Return [X, Y] of the center of cell containing provided text 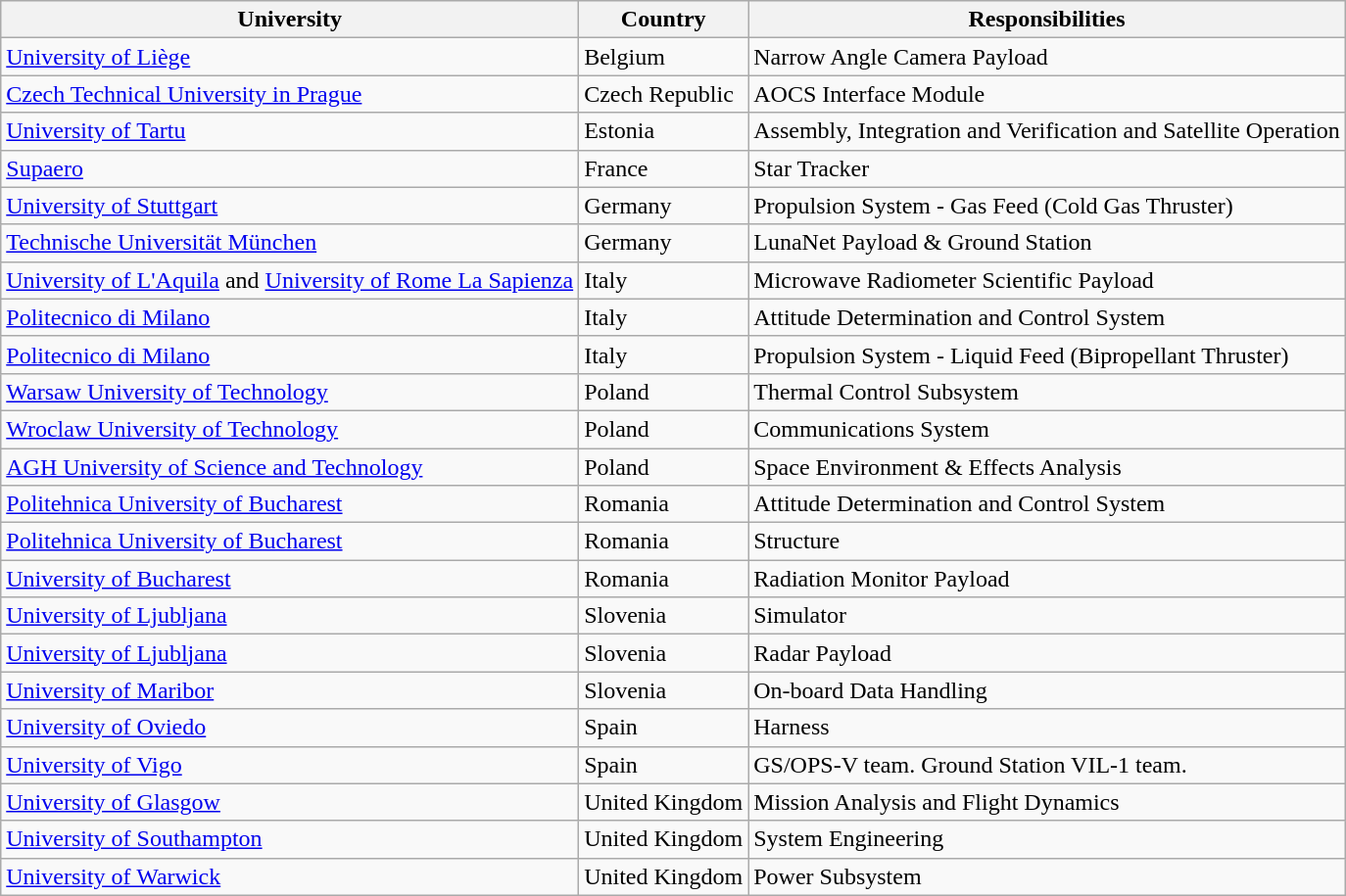
Narrow Angle Camera Payload [1047, 57]
Wroclaw University of Technology [290, 429]
Star Tracker [1047, 168]
AOCS Interface Module [1047, 94]
Simulator [1047, 616]
Communications System [1047, 429]
University of Liège [290, 57]
University of Vigo [290, 765]
On-board Data Handling [1047, 690]
System Engineering [1047, 839]
Country [664, 20]
University of L'Aquila and University of Rome La Sapienza [290, 280]
Responsibilities [1047, 20]
Microwave Radiometer Scientific Payload [1047, 280]
LunaNet Payload & Ground Station [1047, 243]
Czech Technical University in Prague [290, 94]
Power Subsystem [1047, 876]
University [290, 20]
Structure [1047, 542]
Mission Analysis and Flight Dynamics [1047, 802]
University of Tartu [290, 131]
University of Stuttgart [290, 206]
University of Oviedo [290, 728]
Czech Republic [664, 94]
GS/OPS-V team. Ground Station VIL-1 team. [1047, 765]
Harness [1047, 728]
Propulsion System - Gas Feed (Cold Gas Thruster) [1047, 206]
France [664, 168]
Space Environment & Effects Analysis [1047, 467]
Thermal Control Subsystem [1047, 392]
Estonia [664, 131]
Belgium [664, 57]
University of Glasgow [290, 802]
Assembly, Integration and Verification and Satellite Operation [1047, 131]
Warsaw University of Technology [290, 392]
University of Southampton [290, 839]
Propulsion System - Liquid Feed (Bipropellant Thruster) [1047, 354]
University of Bucharest [290, 579]
Radiation Monitor Payload [1047, 579]
University of Maribor [290, 690]
Technische Universität München [290, 243]
Supaero [290, 168]
Radar Payload [1047, 653]
University of Warwick [290, 876]
AGH University of Science and Technology [290, 467]
